Capture the cell that displays the provided text and extract its (x, y) central coordinate. 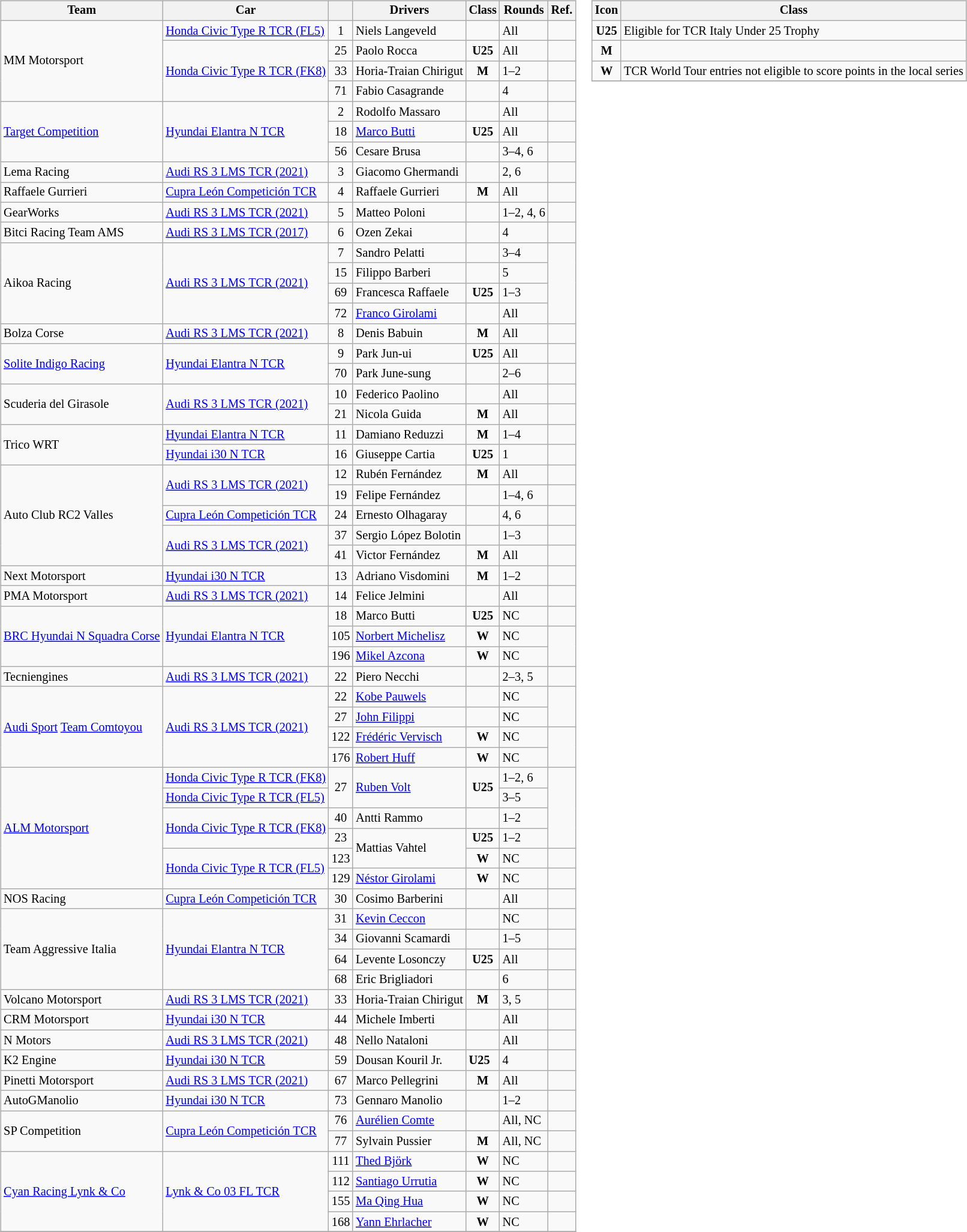
Felipe Fernández (409, 495)
105 (341, 636)
Next Motorsport (82, 576)
Team (82, 11)
NOS Racing (82, 899)
76 (341, 1121)
Denis Babuin (409, 333)
Lema Racing (82, 172)
69 (341, 293)
13 (341, 576)
Michele Imberti (409, 1020)
41 (341, 555)
71 (341, 91)
John Filippi (409, 717)
Dousan Kouril Jr. (409, 1060)
8 (341, 333)
3 (341, 172)
Damiano Reduzzi (409, 434)
25 (341, 51)
1–4 (524, 434)
Adriano Visdomini (409, 576)
Mikel Azcona (409, 657)
ALM Motorsport (82, 828)
Trico WRT (82, 444)
4, 6 (524, 515)
3–4 (524, 253)
37 (341, 536)
Park Jun-ui (409, 354)
Rounds (524, 11)
72 (341, 313)
15 (341, 273)
1–2, 6 (524, 778)
Ref. (561, 11)
Robert Huff (409, 758)
77 (341, 1141)
122 (341, 737)
31 (341, 919)
Sergio López Bolotin (409, 536)
112 (341, 1182)
196 (341, 657)
Ozen Zekai (409, 233)
14 (341, 596)
59 (341, 1060)
MM Motorsport (82, 61)
11 (341, 434)
1–4, 6 (524, 495)
68 (341, 979)
GearWorks (82, 212)
24 (341, 515)
Kevin Ceccon (409, 919)
9 (341, 354)
1–2, 4, 6 (524, 212)
CRM Motorsport (82, 1020)
Aikoa Racing (82, 283)
Néstor Girolami (409, 879)
Mattias Vahtel (409, 848)
Rodolfo Massaro (409, 112)
Ernesto Olhagaray (409, 515)
Solite Indigo Racing (82, 363)
Giovanni Scamardi (409, 939)
Franco Girolami (409, 313)
Francesca Raffaele (409, 293)
Tecniengines (82, 677)
Park June-sung (409, 374)
Ma Qing Hua (409, 1201)
Cyan Racing Lynk & Co (82, 1191)
64 (341, 959)
Car (246, 11)
129 (341, 879)
Bolza Corse (82, 333)
56 (341, 152)
168 (341, 1222)
Piero Necchi (409, 677)
Ruben Volt (409, 788)
Team Aggressive Italia (82, 949)
BRC Hyundai N Squadra Corse (82, 636)
155 (341, 1201)
PMA Motorsport (82, 596)
Sandro Pelatti (409, 253)
Victor Fernández (409, 555)
Paolo Rocca (409, 51)
Santiago Urrutia (409, 1182)
K2 Engine (82, 1060)
Sylvain Pussier (409, 1141)
34 (341, 939)
Audi RS 3 LMS TCR (2017) (246, 233)
Federico Paolino (409, 394)
Felice Jelmini (409, 596)
44 (341, 1020)
Matteo Poloni (409, 212)
Yann Ehrlacher (409, 1222)
Giuseppe Cartia (409, 455)
111 (341, 1161)
N Motors (82, 1040)
Eric Brigliadori (409, 979)
Scuderia del Girasole (82, 404)
3, 5 (524, 1000)
Aurélien Comte (409, 1121)
Pinetti Motorsport (82, 1080)
TCR World Tour entries not eligible to score points in the local series (794, 71)
Bitci Racing Team AMS (82, 233)
19 (341, 495)
12 (341, 475)
Filippo Barberi (409, 273)
AutoGManolio (82, 1101)
Icon (606, 11)
16 (341, 455)
10 (341, 394)
Kobe Pauwels (409, 697)
67 (341, 1080)
Antti Rammo (409, 818)
SP Competition (82, 1131)
48 (341, 1040)
2, 6 (524, 172)
Cesare Brusa (409, 152)
Fabio Casagrande (409, 91)
Rubén Fernández (409, 475)
Auto Club RC2 Valles (82, 515)
73 (341, 1101)
30 (341, 899)
2–6 (524, 374)
Nello Nataloni (409, 1040)
2–3, 5 (524, 677)
23 (341, 839)
Eligible for TCR Italy Under 25 Trophy (794, 31)
Cosimo Barberini (409, 899)
1–5 (524, 939)
Lynk & Co 03 FL TCR (246, 1191)
21 (341, 414)
40 (341, 818)
Giacomo Ghermandi (409, 172)
Niels Langeveld (409, 31)
2 (341, 112)
Drivers (409, 11)
70 (341, 374)
Norbert Michelisz (409, 636)
Thed Björk (409, 1161)
Frédéric Vervisch (409, 737)
Marco Pellegrini (409, 1080)
Volcano Motorsport (82, 1000)
Target Competition (82, 132)
Levente Losonczy (409, 959)
123 (341, 858)
Nicola Guida (409, 414)
Gennaro Manolio (409, 1101)
Audi Sport Team Comtoyou (82, 727)
7 (341, 253)
3–4, 6 (524, 152)
3–5 (524, 798)
176 (341, 758)
